Find where the given text appears and provide that cell's center as (x, y) coordinate. 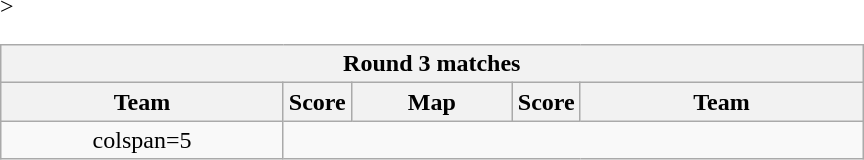
colspan=5 (142, 140)
Round 3 matches (432, 64)
Map (432, 102)
